Capture the cell that displays the provided text and extract its [X, Y] central coordinate. 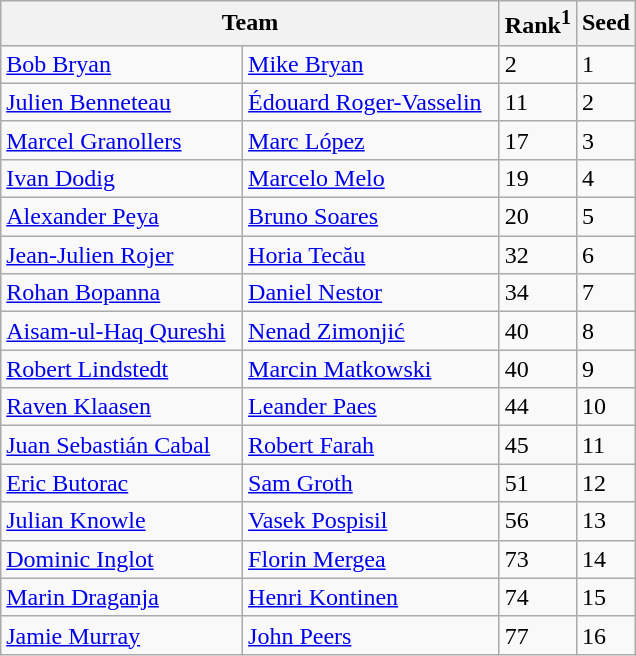
Horia Tecău [372, 255]
10 [606, 407]
John Peers [372, 635]
Julien Benneteau [122, 102]
4 [606, 178]
Mike Bryan [372, 64]
9 [606, 369]
Marc López [372, 140]
Daniel Nestor [372, 293]
Jean-Julien Rojer [122, 255]
44 [538, 407]
Rank1 [538, 24]
74 [538, 597]
51 [538, 483]
Vasek Pospisil [372, 521]
Florin Mergea [372, 559]
8 [606, 331]
Eric Butorac [122, 483]
14 [606, 559]
3 [606, 140]
Alexander Peya [122, 217]
12 [606, 483]
56 [538, 521]
Marcel Granollers [122, 140]
6 [606, 255]
Jamie Murray [122, 635]
Ivan Dodig [122, 178]
Bob Bryan [122, 64]
17 [538, 140]
32 [538, 255]
16 [606, 635]
Dominic Inglot [122, 559]
Raven Klaasen [122, 407]
19 [538, 178]
Team [250, 24]
Rohan Bopanna [122, 293]
Leander Paes [372, 407]
Seed [606, 24]
Sam Groth [372, 483]
Marcin Matkowski [372, 369]
Juan Sebastián Cabal [122, 445]
Julian Knowle [122, 521]
Aisam-ul-Haq Qureshi [122, 331]
73 [538, 559]
Édouard Roger-Vasselin [372, 102]
77 [538, 635]
Robert Lindstedt [122, 369]
45 [538, 445]
Nenad Zimonjić [372, 331]
Henri Kontinen [372, 597]
Marcelo Melo [372, 178]
Bruno Soares [372, 217]
Marin Draganja [122, 597]
34 [538, 293]
15 [606, 597]
1 [606, 64]
13 [606, 521]
5 [606, 217]
20 [538, 217]
7 [606, 293]
Robert Farah [372, 445]
